Pinpoint the cell where the given text exists, returning its (X, Y) midpoint coordinate. 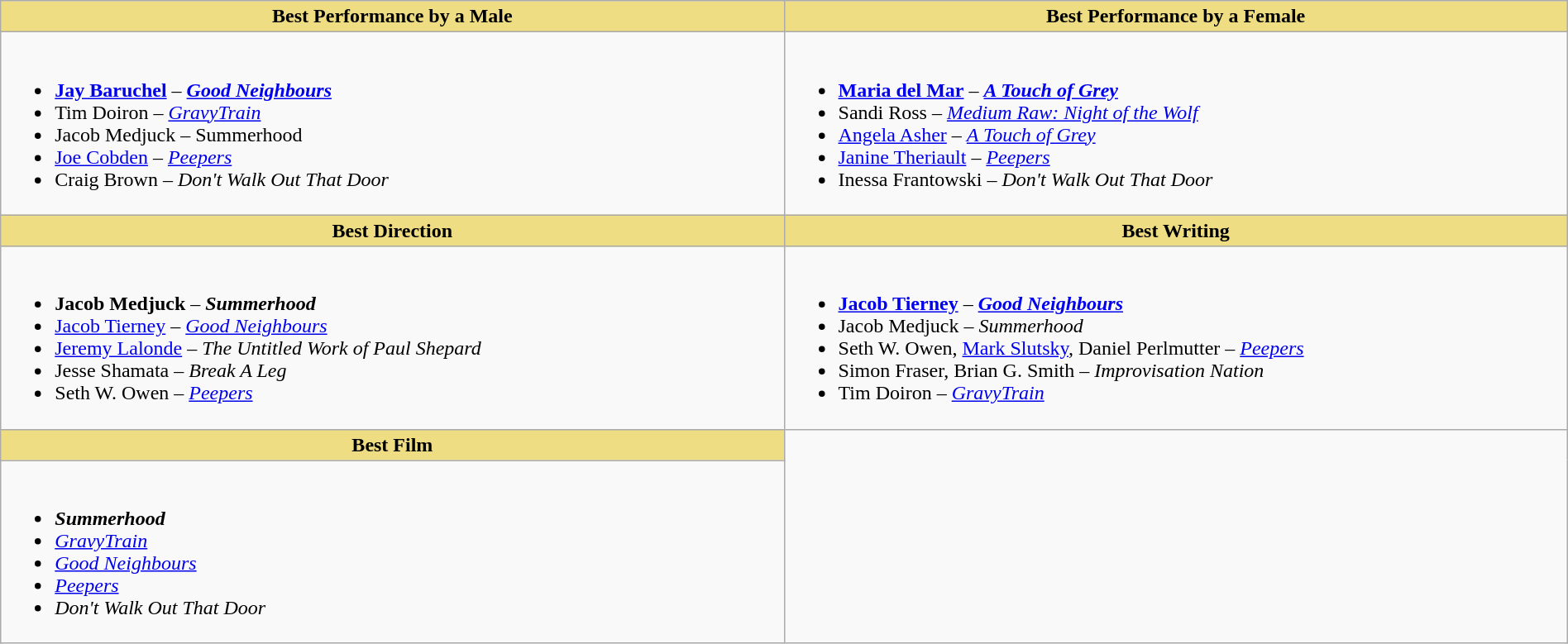
Best Film (392, 445)
Best Performance by a Male (392, 17)
SummerhoodGravyTrainGood NeighboursPeepersDon't Walk Out That Door (392, 552)
Best Direction (392, 231)
Best Writing (1176, 231)
Best Performance by a Female (1176, 17)
Jay Baruchel – Good NeighboursTim Doiron – GravyTrainJacob Medjuck – SummerhoodJoe Cobden – PeepersCraig Brown – Don't Walk Out That Door (392, 124)
